Return the [x, y] coordinate for the center point of the cell that contains the specified text.  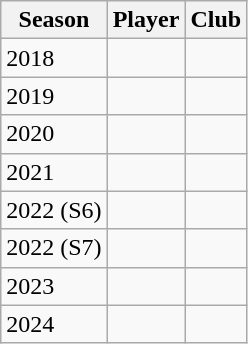
Player [146, 20]
2022 (S7) [54, 248]
2020 [54, 134]
2021 [54, 172]
2019 [54, 96]
2023 [54, 286]
Club [216, 20]
Season [54, 20]
2022 (S6) [54, 210]
2024 [54, 324]
2018 [54, 58]
